Extract the [x, y] coordinate from the center of the cell holding the provided text.  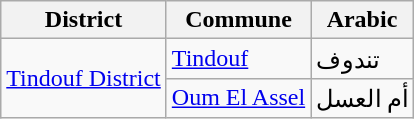
Tindouf District [84, 78]
Oum El Assel [238, 98]
District [84, 20]
Tindouf [238, 59]
Commune [238, 20]
أم العسل [362, 98]
Arabic [362, 20]
تندوف [362, 59]
